Find where the given text appears and provide that cell's center as [x, y] coordinate. 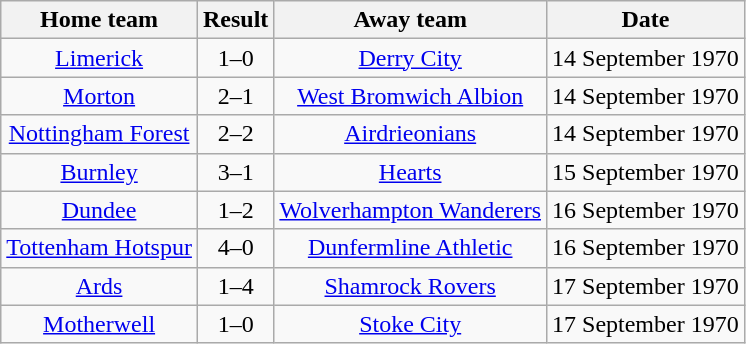
4–0 [235, 248]
Burnley [100, 172]
Morton [100, 96]
Stoke City [410, 324]
Derry City [410, 58]
Wolverhampton Wanderers [410, 210]
15 September 1970 [646, 172]
West Bromwich Albion [410, 96]
Ards [100, 286]
Result [235, 20]
Hearts [410, 172]
Away team [410, 20]
1–4 [235, 286]
Date [646, 20]
Airdrieonians [410, 134]
2–2 [235, 134]
Nottingham Forest [100, 134]
Dunfermline Athletic [410, 248]
Tottenham Hotspur [100, 248]
Home team [100, 20]
3–1 [235, 172]
Shamrock Rovers [410, 286]
Motherwell [100, 324]
Limerick [100, 58]
2–1 [235, 96]
1–2 [235, 210]
Dundee [100, 210]
